Return (x, y) of the center of cell containing provided text 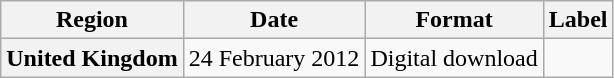
Format (454, 20)
Label (578, 20)
United Kingdom (92, 58)
Region (92, 20)
24 February 2012 (274, 58)
Digital download (454, 58)
Date (274, 20)
